Extract the [X, Y] coordinate from the center of the cell holding the provided text.  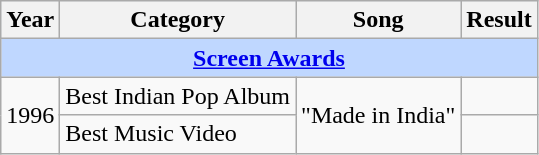
Best Indian Pop Album [178, 96]
1996 [30, 115]
"Made in India" [378, 115]
Year [30, 20]
Screen Awards [269, 58]
Song [378, 20]
Best Music Video [178, 134]
Result [499, 20]
Category [178, 20]
